Scan for the cell matching the given text and deliver its (X, Y) coordinate at center. 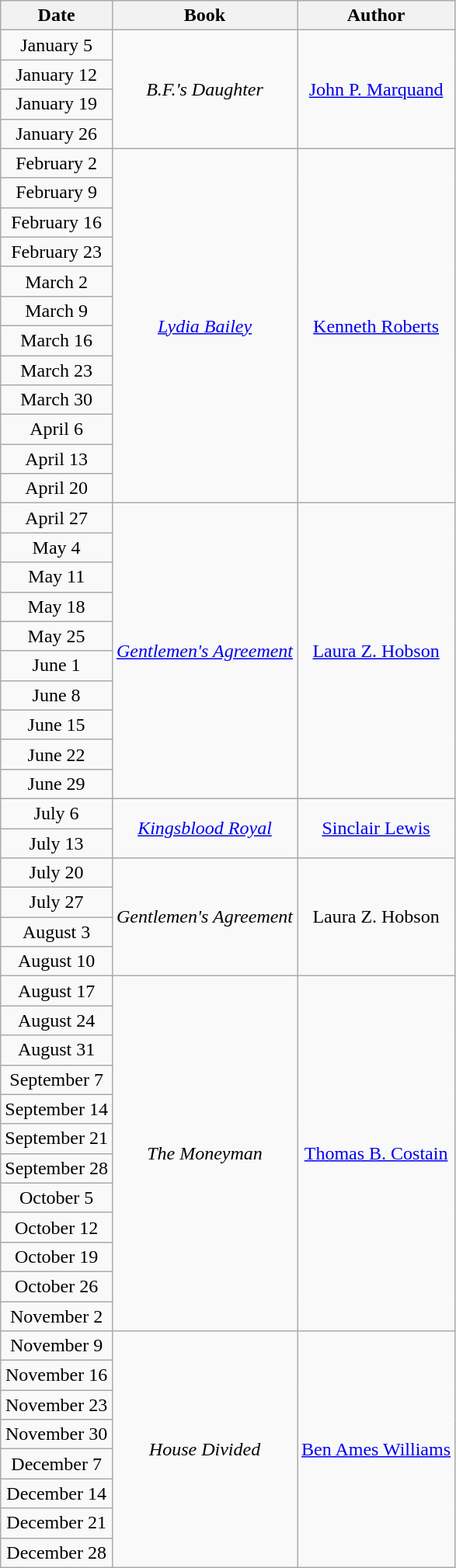
October 26 (57, 1286)
December 21 (57, 1523)
January 19 (57, 104)
September 7 (57, 1080)
June 22 (57, 754)
September 28 (57, 1168)
Sinclair Lewis (376, 828)
April 27 (57, 518)
September 21 (57, 1139)
October 19 (57, 1257)
August 31 (57, 1050)
June 1 (57, 666)
August 17 (57, 991)
July 20 (57, 873)
August 24 (57, 1020)
The Moneyman (204, 1154)
March 23 (57, 370)
June 8 (57, 695)
July 27 (57, 902)
November 30 (57, 1434)
July 6 (57, 813)
May 25 (57, 636)
November 23 (57, 1405)
July 13 (57, 843)
Lydia Bailey (204, 326)
January 26 (57, 134)
Book (204, 16)
Kingsblood Royal (204, 828)
November 16 (57, 1375)
March 30 (57, 400)
June 29 (57, 784)
John P. Marquand (376, 89)
August 10 (57, 961)
January 5 (57, 45)
February 9 (57, 193)
November 2 (57, 1316)
March 2 (57, 281)
April 6 (57, 429)
Thomas B. Costain (376, 1154)
House Divided (204, 1449)
Author (376, 16)
May 18 (57, 607)
September 14 (57, 1109)
February 23 (57, 252)
February 2 (57, 163)
April 20 (57, 488)
B.F.'s Daughter (204, 89)
Date (57, 16)
March 16 (57, 340)
November 9 (57, 1346)
August 3 (57, 932)
June 15 (57, 725)
Kenneth Roberts (376, 326)
October 12 (57, 1227)
February 16 (57, 222)
Ben Ames Williams (376, 1449)
January 12 (57, 75)
October 5 (57, 1198)
December 7 (57, 1464)
April 13 (57, 459)
May 11 (57, 577)
December 28 (57, 1552)
March 9 (57, 311)
May 4 (57, 548)
December 14 (57, 1493)
